Return the [x, y] coordinate for the center point of the cell that contains the specified text.  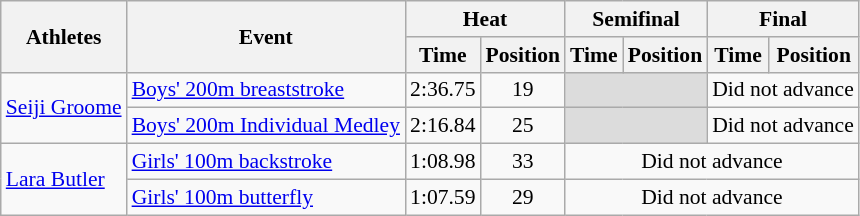
19 [523, 90]
1:08.98 [442, 162]
Semifinal [636, 19]
Event [266, 36]
2:16.84 [442, 126]
Heat [485, 19]
Lara Butler [64, 180]
Girls' 100m backstroke [266, 162]
Final [783, 19]
2:36.75 [442, 90]
1:07.59 [442, 197]
Athletes [64, 36]
Boys' 200m Individual Medley [266, 126]
25 [523, 126]
Boys' 200m breaststroke [266, 90]
29 [523, 197]
33 [523, 162]
Seiji Groome [64, 108]
Girls' 100m butterfly [266, 197]
